Return the (x, y) coordinate for the center point of the cell that contains the specified text.  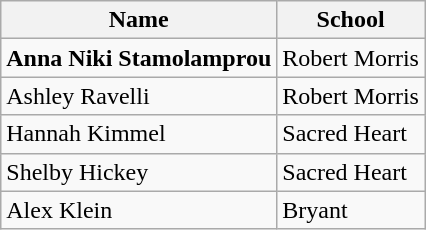
Hannah Kimmel (139, 134)
School (351, 20)
Ashley Ravelli (139, 96)
Alex Klein (139, 210)
Name (139, 20)
Shelby Hickey (139, 172)
Anna Niki Stamolamprou (139, 58)
Bryant (351, 210)
